Locate the cell with the specified text and output its (x, y) center coordinate. 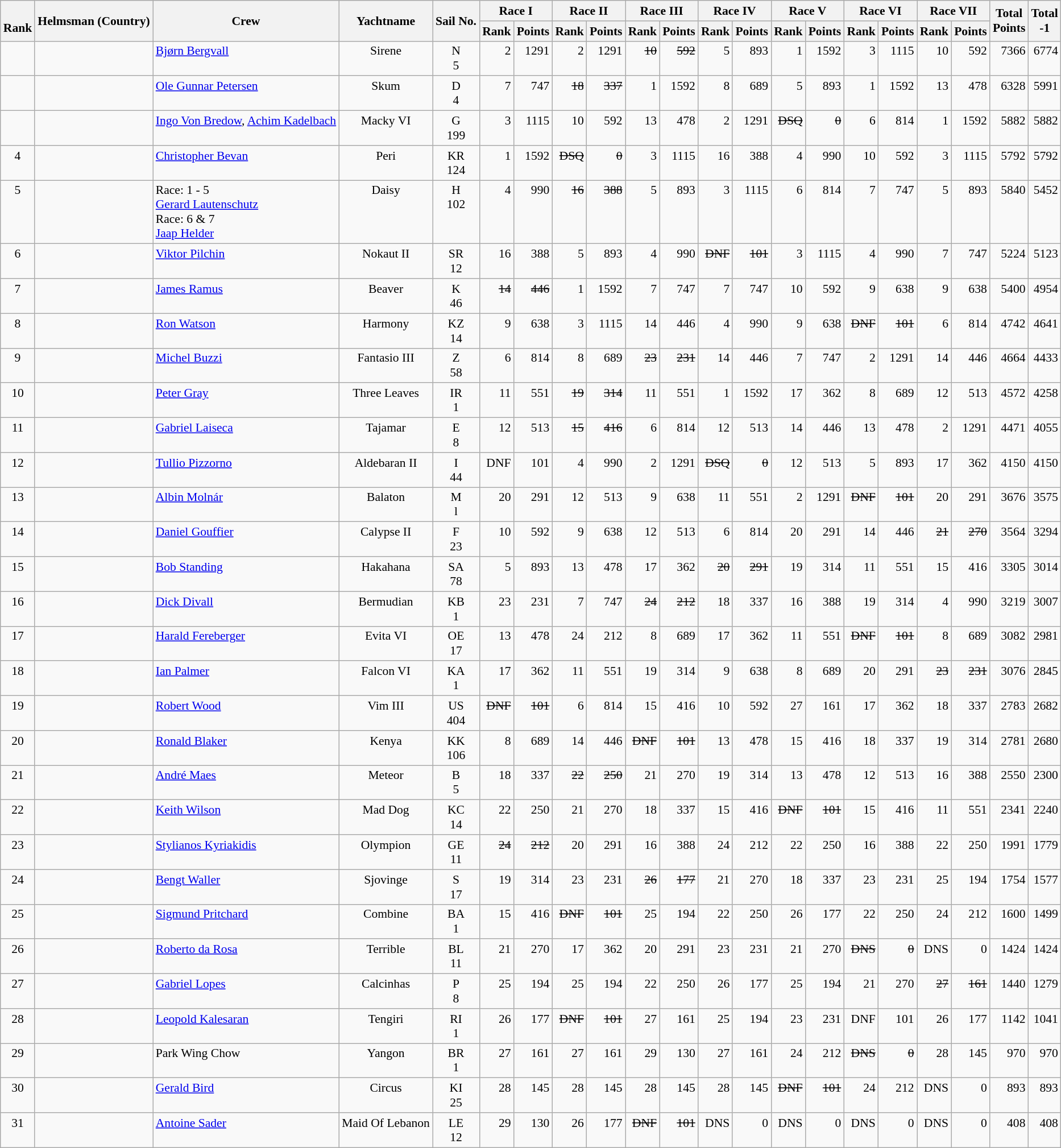
James Ramus (246, 296)
Roberto da Rosa (246, 956)
Bob Standing (246, 574)
3676 (1009, 505)
Helmsman (Country) (93, 20)
Race VII (954, 11)
H102 (456, 212)
4742 (1009, 331)
Race IV (735, 11)
6328 (1009, 93)
4433 (1045, 365)
Aldebaran II (386, 470)
1142 (1009, 1026)
KZ14 (456, 331)
Keith Wilson (246, 818)
Falcon VI (386, 679)
Sigmund Pritchard (246, 921)
I44 (456, 470)
5224 (1009, 262)
2845 (1045, 679)
Peter Gray (246, 400)
3294 (1045, 539)
Macky VI (386, 129)
30 (18, 1095)
D4 (456, 93)
KR124 (456, 163)
31 (18, 1130)
Mad Dog (386, 818)
E8 (456, 436)
5840 (1009, 212)
Ingo Von Bredow, Achim Kadelbach (246, 129)
1041 (1045, 1026)
Calcinhas (386, 992)
André Maes (246, 782)
4572 (1009, 400)
3305 (1009, 574)
Gabriel Laiseca (246, 436)
KK106 (456, 748)
Gerald Bird (246, 1095)
Maid Of Lebanon (386, 1130)
5400 (1009, 296)
US404 (456, 713)
Three Leaves (386, 400)
Beaver (386, 296)
Christopher Bevan (246, 163)
Ml (456, 505)
4954 (1045, 296)
Race V (807, 11)
Ronald Blaker (246, 748)
BL11 (456, 956)
3219 (1009, 608)
Bengt Waller (246, 887)
Gabriel Lopes (246, 992)
3082 (1009, 644)
P8 (456, 992)
Total-1 (1045, 20)
2300 (1045, 782)
1991 (1009, 852)
Crew (246, 20)
2550 (1009, 782)
Ron Watson (246, 331)
KI25 (456, 1095)
SR12 (456, 262)
1577 (1045, 887)
Circus (386, 1095)
Bjørn Bergvall (246, 58)
Evita VI (386, 644)
4258 (1045, 400)
Skum (386, 93)
3014 (1045, 574)
Leopold Kalesaran (246, 1026)
Yangon (386, 1061)
4664 (1009, 365)
Tajamar (386, 436)
Albin Molnár (246, 505)
3007 (1045, 608)
Total Points (1009, 20)
Daisy (386, 212)
Kenya (386, 748)
KB1 (456, 608)
5991 (1045, 93)
Viktor Pilchin (246, 262)
Yachtname (386, 20)
RI1 (456, 1026)
5123 (1045, 262)
3564 (1009, 539)
G199 (456, 129)
1779 (1045, 852)
Dick Divall (246, 608)
Olympion (386, 852)
Nokaut II (386, 262)
1754 (1009, 887)
LE12 (456, 1130)
4055 (1045, 436)
Harald Fereberger (246, 644)
B5 (456, 782)
6774 (1045, 58)
BR1 (456, 1061)
1499 (1045, 921)
Race I (516, 11)
1279 (1045, 992)
Tengiri (386, 1026)
OE17 (456, 644)
2341 (1009, 818)
Race II (588, 11)
Ole Gunnar Petersen (246, 93)
7366 (1009, 58)
Sirene (386, 58)
KC14 (456, 818)
Race: 1 - 5Gerard Lautenschutz Race: 6 & 7Jaap Helder (246, 212)
2680 (1045, 748)
Race VI (880, 11)
Z58 (456, 365)
F23 (456, 539)
Combine (386, 921)
2240 (1045, 818)
Daniel Gouffier (246, 539)
S17 (456, 887)
Sjovinge (386, 887)
Ian Palmer (246, 679)
2781 (1009, 748)
Hakahana (386, 574)
Michel Buzzi (246, 365)
Stylianos Kyriakidis (246, 852)
Race III (662, 11)
Fantasio III (386, 365)
IR1 (456, 400)
SA78 (456, 574)
Peri (386, 163)
Terrible (386, 956)
KA1 (456, 679)
Sail No. (456, 20)
N5 (456, 58)
1440 (1009, 992)
Meteor (386, 782)
Park Wing Chow (246, 1061)
2783 (1009, 713)
Calypse II (386, 539)
1600 (1009, 921)
2981 (1045, 644)
Antoine Sader (246, 1130)
Robert Wood (246, 713)
3575 (1045, 505)
Vim III (386, 713)
Harmony (386, 331)
Balaton (386, 505)
GE11 (456, 852)
5452 (1045, 212)
BA1 (456, 921)
3076 (1009, 679)
Bermudian (386, 608)
4471 (1009, 436)
Tullio Pizzorno (246, 470)
K46 (456, 296)
2682 (1045, 713)
4641 (1045, 331)
